From the cell containing the given text, extract its center point as [x, y] coordinate. 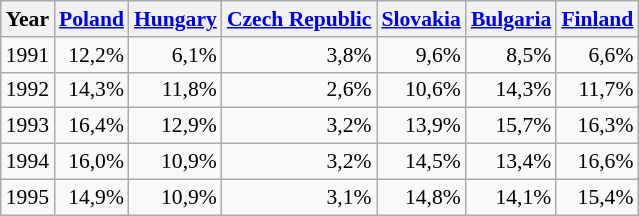
3,1% [300, 197]
Bulgaria [511, 19]
Slovakia [420, 19]
16,6% [597, 162]
11,7% [597, 90]
13,9% [420, 126]
2,6% [300, 90]
3,8% [300, 55]
Czech Republic [300, 19]
10,6% [420, 90]
12,2% [92, 55]
15,7% [511, 126]
1993 [28, 126]
16,0% [92, 162]
14,8% [420, 197]
8,5% [511, 55]
12,9% [176, 126]
1991 [28, 55]
14,5% [420, 162]
Hungary [176, 19]
11,8% [176, 90]
6,6% [597, 55]
1992 [28, 90]
16,3% [597, 126]
14,9% [92, 197]
1995 [28, 197]
Finland [597, 19]
13,4% [511, 162]
14,1% [511, 197]
Year [28, 19]
Poland [92, 19]
16,4% [92, 126]
6,1% [176, 55]
15,4% [597, 197]
1994 [28, 162]
9,6% [420, 55]
